Output the (X, Y) coordinate of the center of the cell containing the given text.  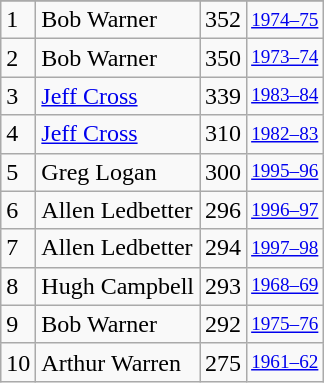
Arthur Warren (118, 362)
1973–74 (285, 58)
Greg Logan (118, 172)
1974–75 (285, 20)
5 (18, 172)
2 (18, 58)
6 (18, 210)
300 (224, 172)
1983–84 (285, 96)
352 (224, 20)
8 (18, 286)
292 (224, 324)
Hugh Campbell (118, 286)
294 (224, 248)
1997–98 (285, 248)
296 (224, 210)
7 (18, 248)
1996–97 (285, 210)
10 (18, 362)
3 (18, 96)
1961–62 (285, 362)
9 (18, 324)
1995–96 (285, 172)
275 (224, 362)
350 (224, 58)
339 (224, 96)
310 (224, 134)
1 (18, 20)
293 (224, 286)
1982–83 (285, 134)
4 (18, 134)
1968–69 (285, 286)
1975–76 (285, 324)
